Extract the (X, Y) coordinate from the center of the cell holding the provided text.  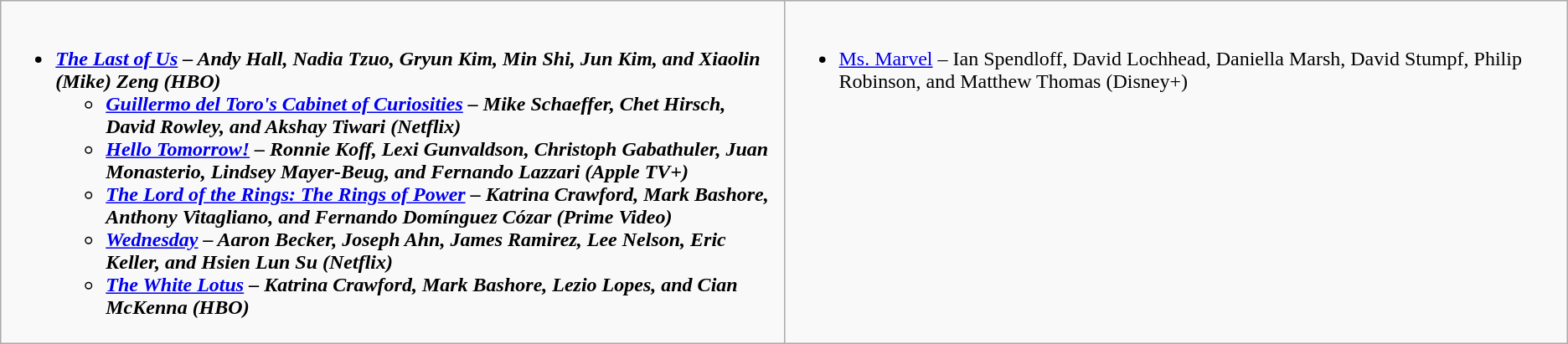
Ms. Marvel – Ian Spendloff, David Lochhead, Daniella Marsh, David Stumpf, Philip Robinson, and Matthew Thomas (Disney+) (1176, 172)
